Detect which cell encompasses the target text, then output its (X, Y) center coordinate. 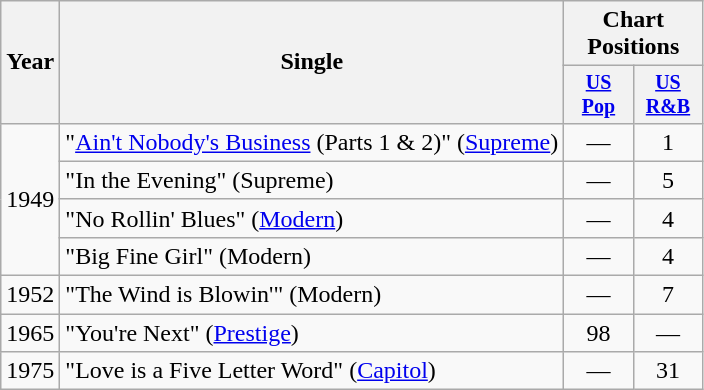
1 (668, 142)
USR&B (668, 94)
"Big Fine Girl" (Modern) (312, 256)
"Ain't Nobody's Business (Parts 1 & 2)" (Supreme) (312, 142)
Year (30, 62)
1975 (30, 371)
7 (668, 295)
Chart Positions (634, 34)
31 (668, 371)
Single (312, 62)
US Pop (598, 94)
1965 (30, 333)
98 (598, 333)
"Love is a Five Letter Word" (Capitol) (312, 371)
1952 (30, 295)
1949 (30, 199)
"You're Next" (Prestige) (312, 333)
"The Wind is Blowin'" (Modern) (312, 295)
"In the Evening" (Supreme) (312, 180)
"No Rollin' Blues" (Modern) (312, 218)
5 (668, 180)
